Search for the cell housing the specified text and yield its [x, y] center coordinate. 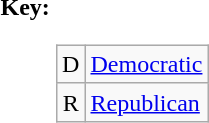
D [71, 64]
R [71, 102]
Democratic [146, 64]
Republican [146, 102]
